From the cell containing the given text, extract its center point as (x, y) coordinate. 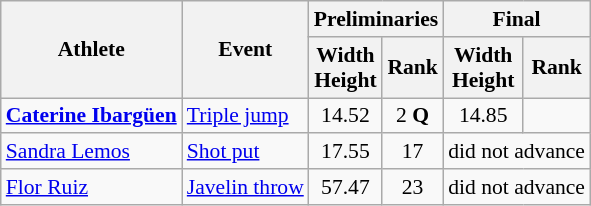
Final (516, 19)
Flor Ruiz (92, 187)
Triple jump (246, 116)
2 Q (412, 116)
Preliminaries (376, 19)
57.47 (346, 187)
Athlete (92, 50)
Sandra Lemos (92, 152)
14.52 (346, 116)
17 (412, 152)
14.85 (483, 116)
Caterine Ibargüen (92, 116)
Event (246, 50)
Javelin throw (246, 187)
23 (412, 187)
17.55 (346, 152)
Shot put (246, 152)
